Return [x, y] of the center of cell containing provided text 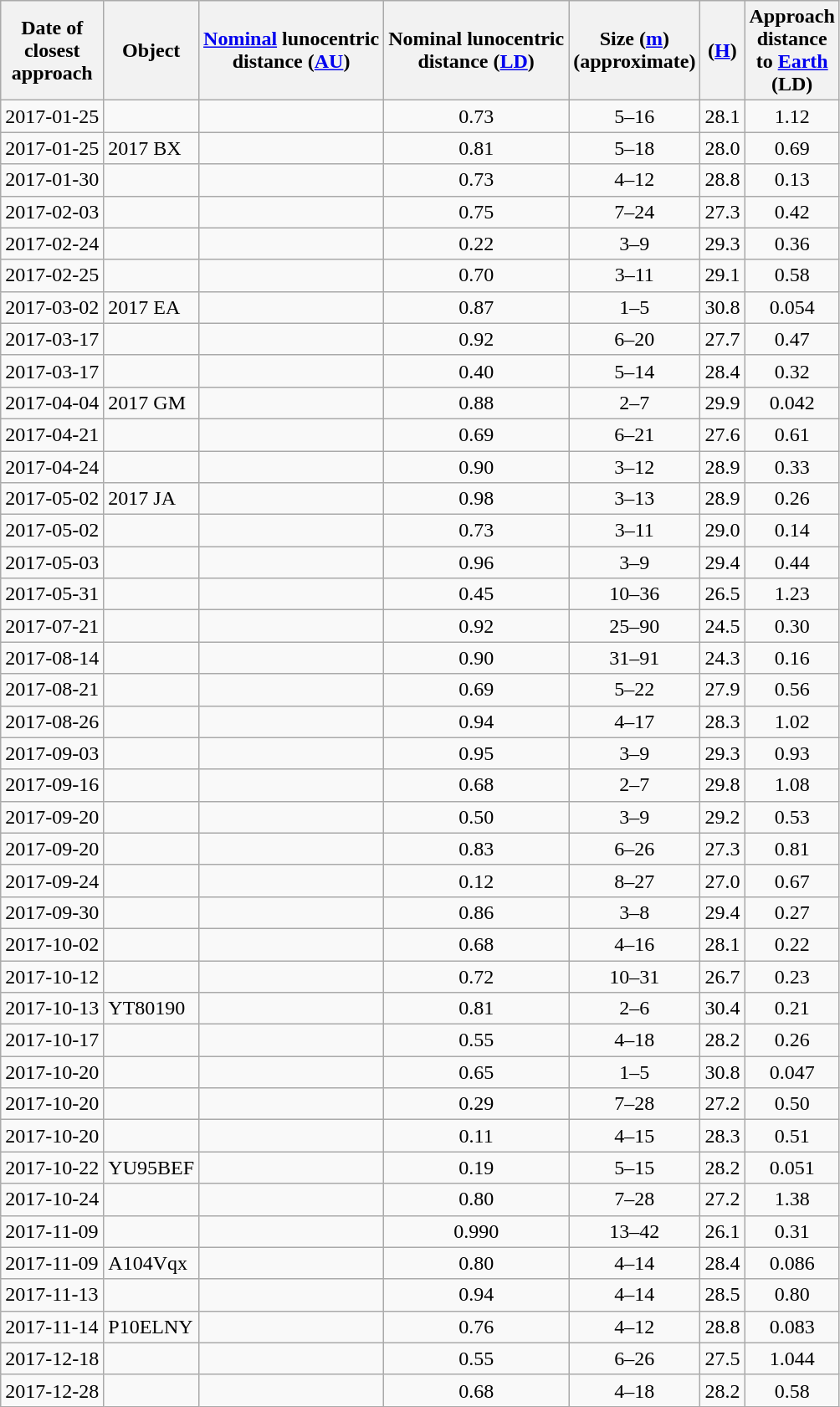
27.5 [723, 1358]
0.042 [791, 403]
0.87 [477, 307]
10–36 [634, 594]
27.9 [723, 690]
0.13 [791, 180]
13–42 [634, 1231]
27.6 [723, 434]
0.047 [791, 1072]
0.65 [477, 1072]
29.8 [723, 785]
2017-11-14 [52, 1327]
0.29 [477, 1104]
5–16 [634, 116]
0.36 [791, 244]
2017-03-02 [52, 307]
2017-12-18 [52, 1358]
Nominal lunocentricdistance (LD) [477, 50]
0.47 [791, 339]
29.2 [723, 817]
0.990 [477, 1231]
0.67 [791, 881]
2017-05-03 [52, 562]
8–27 [634, 881]
2017-02-03 [52, 212]
3–13 [634, 499]
0.88 [477, 403]
2017-02-24 [52, 244]
5–22 [634, 690]
2017-11-13 [52, 1295]
YU95BEF [151, 1168]
Object [151, 50]
Nominal lunocentricdistance (AU) [291, 50]
2017 EA [151, 307]
0.30 [791, 626]
2017-10-22 [52, 1168]
0.21 [791, 1009]
25–90 [634, 626]
2017-10-02 [52, 944]
0.42 [791, 212]
29.1 [723, 275]
2017-10-24 [52, 1199]
3–12 [634, 466]
10–31 [634, 977]
0.75 [477, 212]
2017-04-04 [52, 403]
31–91 [634, 658]
4–15 [634, 1136]
0.44 [791, 562]
2017-12-28 [52, 1390]
0.83 [477, 849]
2017-10-13 [52, 1009]
27.7 [723, 339]
2017 GM [151, 403]
YT80190 [151, 1009]
0.32 [791, 371]
2017-05-31 [52, 594]
0.086 [791, 1263]
24.5 [723, 626]
30.4 [723, 1009]
A104Vqx [151, 1263]
0.14 [791, 531]
0.23 [791, 977]
0.051 [791, 1168]
2017-10-12 [52, 977]
0.16 [791, 658]
26.5 [723, 594]
2017-09-03 [52, 753]
Size (m)(approximate) [634, 50]
0.31 [791, 1231]
6–20 [634, 339]
26.1 [723, 1231]
27.0 [723, 881]
2017-09-24 [52, 881]
0.083 [791, 1327]
28.0 [723, 148]
2017-01-30 [52, 180]
1.02 [791, 721]
0.93 [791, 753]
29.0 [723, 531]
5–15 [634, 1168]
0.40 [477, 371]
0.96 [477, 562]
2017-10-17 [52, 1040]
Approachdistanceto Earth (LD) [791, 50]
2017-08-14 [52, 658]
0.76 [477, 1327]
2017-08-26 [52, 721]
2017-09-30 [52, 912]
7–24 [634, 212]
2017 JA [151, 499]
1.23 [791, 594]
4–16 [634, 944]
0.45 [477, 594]
0.86 [477, 912]
29.9 [723, 403]
0.27 [791, 912]
1.12 [791, 116]
5–18 [634, 148]
1.08 [791, 785]
0.19 [477, 1168]
0.33 [791, 466]
2017 BX [151, 148]
P10ELNY [151, 1327]
2–6 [634, 1009]
0.98 [477, 499]
28.5 [723, 1295]
2017-02-25 [52, 275]
2017-08-21 [52, 690]
0.12 [477, 881]
2017-04-21 [52, 434]
0.56 [791, 690]
0.61 [791, 434]
26.7 [723, 977]
0.70 [477, 275]
2017-09-16 [52, 785]
1.38 [791, 1199]
3–8 [634, 912]
0.11 [477, 1136]
0.95 [477, 753]
1.044 [791, 1358]
Date ofclosestapproach [52, 50]
5–14 [634, 371]
2017-07-21 [52, 626]
0.53 [791, 817]
2017-04-24 [52, 466]
6–21 [634, 434]
0.054 [791, 307]
0.72 [477, 977]
(H) [723, 50]
4–17 [634, 721]
0.51 [791, 1136]
24.3 [723, 658]
